Find where the given text appears and provide that cell's center as [x, y] coordinate. 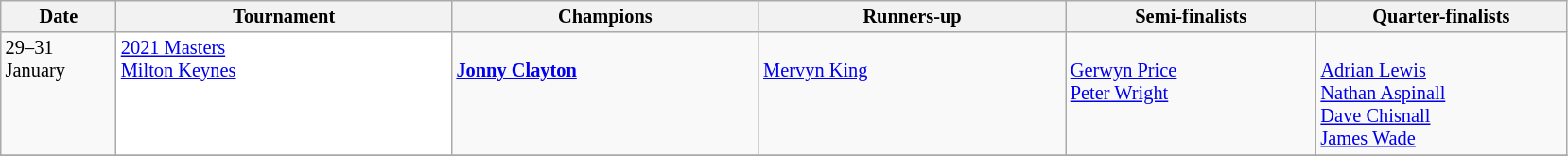
Adrian Lewis Nathan Aspinall Dave Chisnall James Wade [1441, 94]
Jonny Clayton [605, 94]
Quarter-finalists [1441, 16]
29–31 January [59, 94]
Semi-finalists [1192, 16]
Mervyn King [912, 94]
Date [59, 16]
Gerwyn Price Peter Wright [1192, 94]
2021 Masters Milton Keynes [284, 94]
Tournament [284, 16]
Runners-up [912, 16]
Champions [605, 16]
